Pinpoint the cell where the given text exists, returning its (x, y) midpoint coordinate. 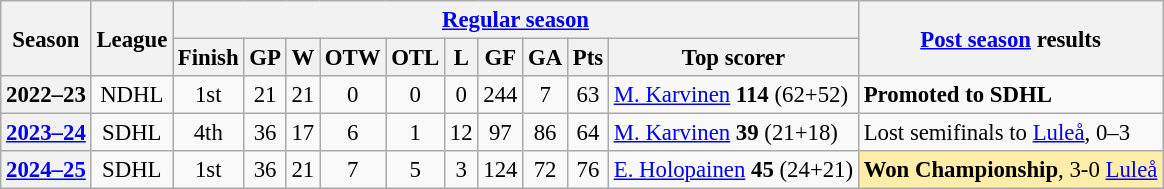
OTL (416, 58)
2024–25 (46, 170)
GF (500, 58)
League (132, 38)
86 (546, 133)
12 (462, 133)
Finish (208, 58)
2022–23 (46, 95)
3 (462, 170)
Pts (588, 58)
64 (588, 133)
M. Karvinen 39 (21+18) (733, 133)
76 (588, 170)
5 (416, 170)
72 (546, 170)
Won Championship, 3-0 Luleå (1010, 170)
Regular season (516, 20)
M. Karvinen 114 (62+52) (733, 95)
GP (265, 58)
GA (546, 58)
2023–24 (46, 133)
97 (500, 133)
244 (500, 95)
OTW (353, 58)
Season (46, 38)
Lost semifinals to Luleå, 0–3 (1010, 133)
Promoted to SDHL (1010, 95)
Top scorer (733, 58)
4th (208, 133)
124 (500, 170)
Post season results (1010, 38)
1 (416, 133)
6 (353, 133)
W (302, 58)
63 (588, 95)
L (462, 58)
NDHL (132, 95)
17 (302, 133)
E. Holopainen 45 (24+21) (733, 170)
